Return (x, y) of the center of cell containing provided text 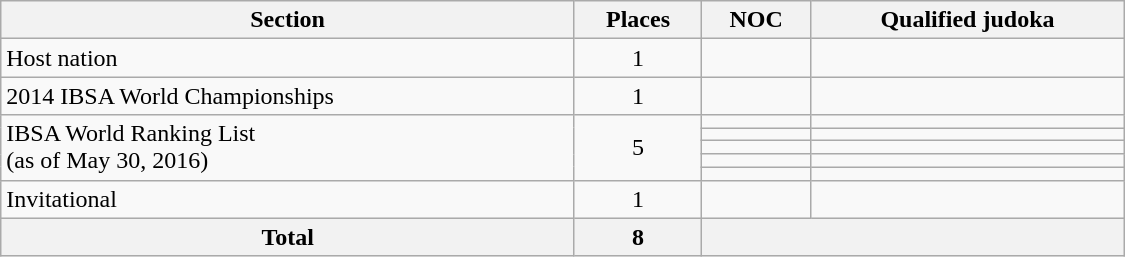
Host nation (288, 58)
2014 IBSA World Championships (288, 96)
8 (638, 237)
NOC (756, 20)
Places (638, 20)
Total (288, 237)
Qualified judoka (968, 20)
IBSA World Ranking List(as of May 30, 2016) (288, 148)
5 (638, 148)
Section (288, 20)
Invitational (288, 199)
